Detect which cell encompasses the target text, then output its [X, Y] center coordinate. 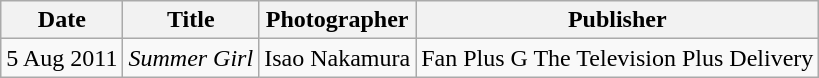
Date [62, 20]
5 Aug 2011 [62, 58]
Photographer [338, 20]
Title [191, 20]
Fan Plus G The Television Plus Delivery [618, 58]
Publisher [618, 20]
Summer Girl [191, 58]
Isao Nakamura [338, 58]
